Output the [X, Y] coordinate of the center of the cell containing the given text.  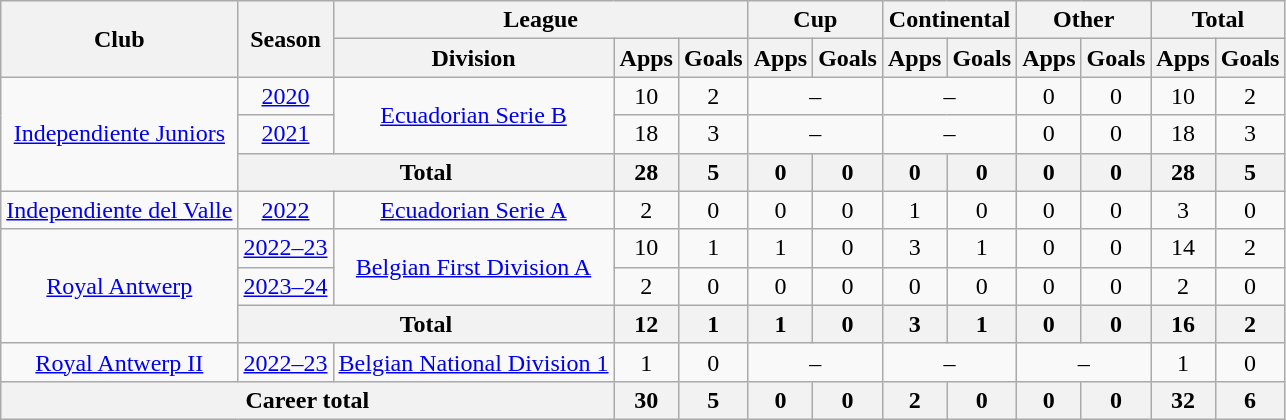
2020 [286, 96]
32 [1183, 400]
Independiente del Valle [120, 210]
Independiente Juniors [120, 134]
Belgian First Division A [474, 267]
Club [120, 39]
Division [474, 58]
12 [646, 324]
16 [1183, 324]
Cup [815, 20]
Royal Antwerp [120, 286]
Season [286, 39]
2022 [286, 210]
Other [1084, 20]
14 [1183, 248]
Belgian National Division 1 [474, 362]
Ecuadorian Serie B [474, 115]
Royal Antwerp II [120, 362]
Career total [308, 400]
30 [646, 400]
Ecuadorian Serie A [474, 210]
League [540, 20]
2021 [286, 134]
6 [1250, 400]
2023–24 [286, 286]
Continental [949, 20]
